From the cell containing the given text, extract its center point as [X, Y] coordinate. 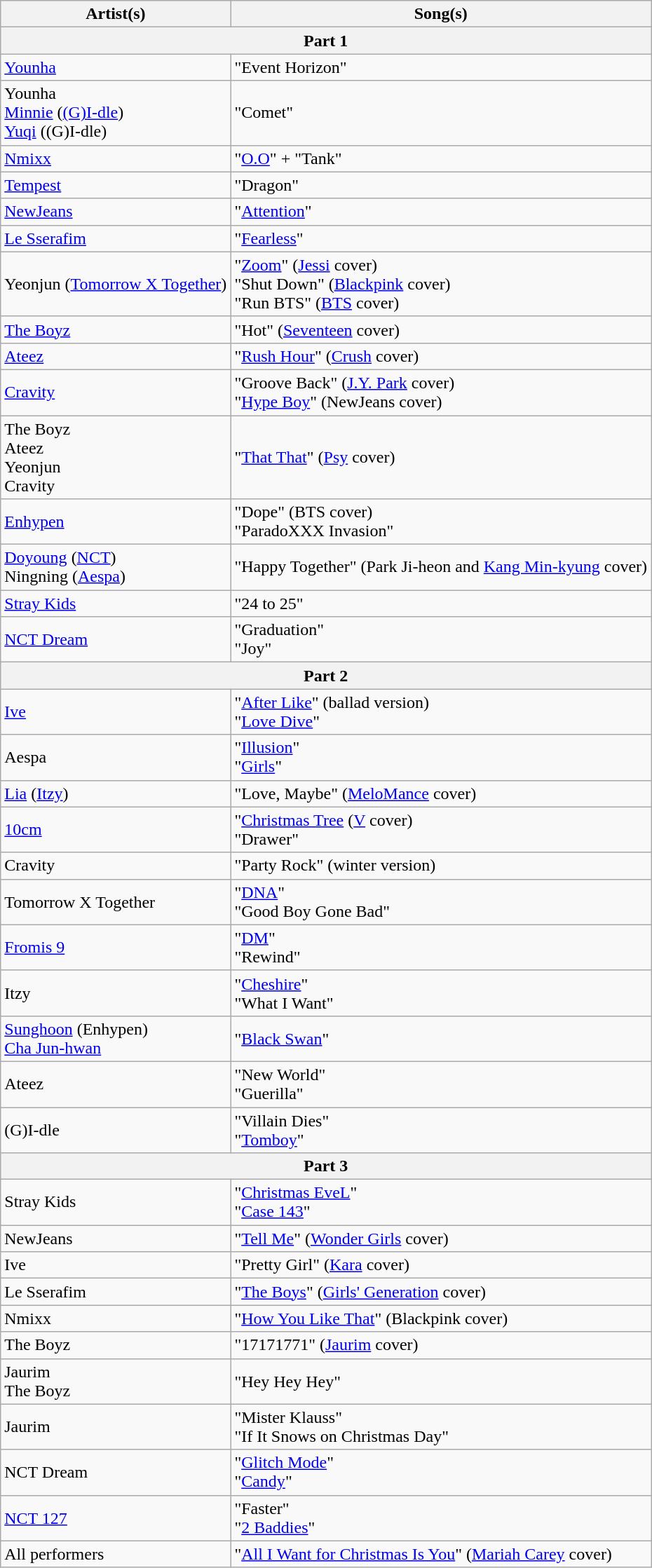
"Party Rock" (winter version) [441, 866]
"Cheshire""What I Want" [441, 993]
"Illusion""Girls" [441, 757]
"Love, Maybe" (MeloMance cover) [441, 793]
"Glitch Mode""Candy" [441, 1472]
Song(s) [441, 14]
"Fearless" [441, 238]
Younha [116, 67]
"Groove Back" (J.Y. Park cover)"Hype Boy" (NewJeans cover) [441, 393]
"Villain Dies""Tomboy" [441, 1130]
Jaurim [116, 1427]
"Graduation""Joy" [441, 639]
Part 2 [326, 676]
Fromis 9 [116, 948]
"Faster""2 Baddies" [441, 1518]
"DM""Rewind" [441, 948]
Sunghoon (Enhypen)Cha Jun-hwan [116, 1039]
Part 3 [326, 1166]
Aespa [116, 757]
All performers [116, 1554]
"Mister Klauss""If It Snows on Christmas Day" [441, 1427]
Artist(s) [116, 14]
"How You Like That" (Blackpink cover) [441, 1318]
"Happy Together" (Park Ji-heon and Kang Min-kyung cover) [441, 568]
The BoyzAteezYeonjunCravity [116, 457]
Yeonjun (Tomorrow X Together) [116, 284]
10cm [116, 830]
"Hot" (Seventeen cover) [441, 329]
JaurimThe Boyz [116, 1381]
"Event Horizon" [441, 67]
Tomorrow X Together [116, 901]
"Rush Hour" (Crush cover) [441, 356]
"DNA""Good Boy Gone Bad" [441, 901]
"17171771" (Jaurim cover) [441, 1345]
YounhaMinnie ((G)I-dle)Yuqi ((G)I-dle) [116, 113]
"Black Swan" [441, 1039]
"Comet" [441, 113]
Tempest [116, 185]
"Hey Hey Hey" [441, 1381]
Doyoung (NCT)Ningning (Aespa) [116, 568]
Part 1 [326, 41]
"After Like" (ballad version)"Love Dive" [441, 712]
"O.O" + "Tank" [441, 158]
Itzy [116, 993]
"Zoom" (Jessi cover)"Shut Down" (Blackpink cover)"Run BTS" (BTS cover) [441, 284]
Lia (Itzy) [116, 793]
"Christmas EveL""Case 143" [441, 1203]
"24 to 25" [441, 604]
"Christmas Tree (V cover)"Drawer" [441, 830]
"Pretty Girl" (Kara cover) [441, 1265]
Enhypen [116, 521]
(G)I-dle [116, 1130]
"That That" (Psy cover) [441, 457]
"The Boys" (Girls' Generation cover) [441, 1292]
"New World""Guerilla" [441, 1084]
NCT 127 [116, 1518]
"Attention" [441, 212]
"Tell Me" (Wonder Girls cover) [441, 1239]
"Dope" (BTS cover)"ParadoXXX Invasion" [441, 521]
"Dragon" [441, 185]
"All I Want for Christmas Is You" (Mariah Carey cover) [441, 1554]
